Return (X, Y) of the center of cell containing provided text 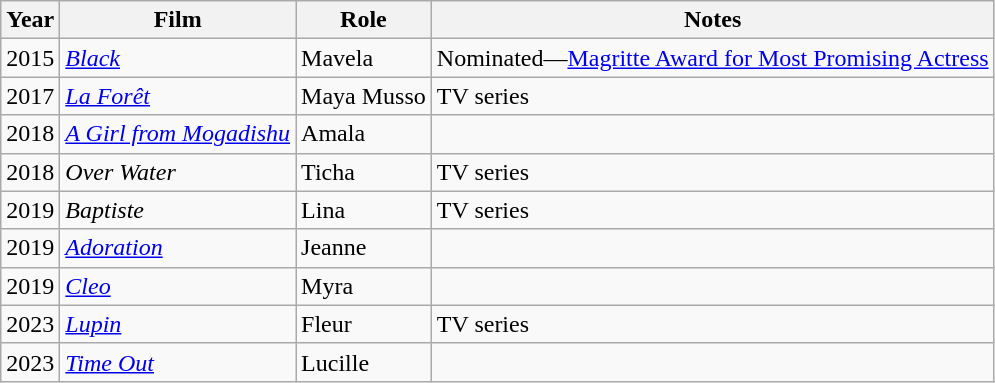
Jeanne (364, 248)
Nominated—Magritte Award for Most Promising Actress (712, 58)
Adoration (178, 248)
2017 (30, 96)
A Girl from Mogadishu (178, 134)
Lupin (178, 324)
Lina (364, 210)
Baptiste (178, 210)
2015 (30, 58)
La Forêt (178, 96)
Fleur (364, 324)
Black (178, 58)
Myra (364, 286)
Maya Musso (364, 96)
Amala (364, 134)
Lucille (364, 362)
Film (178, 20)
Notes (712, 20)
Ticha (364, 172)
Role (364, 20)
Year (30, 20)
Mavela (364, 58)
Cleo (178, 286)
Time Out (178, 362)
Over Water (178, 172)
